Pinpoint the cell where the given text exists, returning its (X, Y) midpoint coordinate. 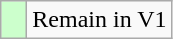
Remain in V1 (100, 20)
